Locate the cell with the specified text and output its [X, Y] center coordinate. 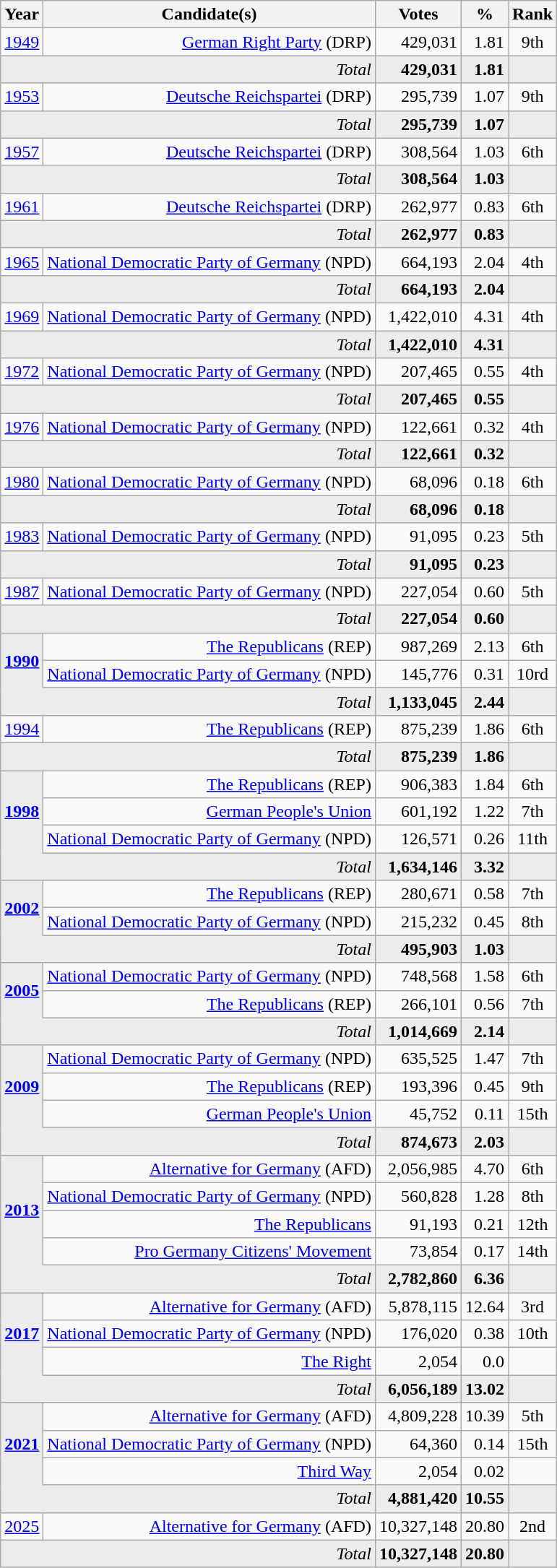
10th [533, 1334]
1949 [22, 42]
874,673 [418, 1141]
12th [533, 1224]
2,056,985 [418, 1169]
13.02 [484, 1389]
193,396 [418, 1086]
5,878,115 [418, 1307]
1,014,669 [418, 1031]
215,232 [418, 922]
1994 [22, 729]
1957 [22, 152]
0.56 [484, 1004]
2017 [22, 1334]
10rd [533, 674]
The Republicans [210, 1224]
6.36 [484, 1279]
4.70 [484, 1169]
1,133,045 [418, 701]
2.44 [484, 701]
73,854 [418, 1252]
0.26 [484, 839]
1998 [22, 811]
635,525 [418, 1059]
1.28 [484, 1196]
2.14 [484, 1031]
14th [533, 1252]
0.21 [484, 1224]
2009 [22, 1086]
987,269 [418, 646]
0.02 [484, 1471]
1987 [22, 592]
3.32 [484, 867]
1.84 [484, 784]
2.13 [484, 646]
1990 [22, 660]
4,881,420 [418, 1499]
10.39 [484, 1416]
0.38 [484, 1334]
12.64 [484, 1307]
0.0 [484, 1361]
0.31 [484, 674]
748,568 [418, 976]
906,383 [418, 784]
91,193 [418, 1224]
German Right Party (DRP) [210, 42]
2.03 [484, 1141]
0.14 [484, 1444]
4,809,228 [418, 1416]
Pro Germany Citizens' Movement [210, 1252]
2021 [22, 1444]
1980 [22, 482]
2025 [22, 1526]
10.55 [484, 1499]
1969 [22, 316]
1976 [22, 427]
1.58 [484, 976]
1.22 [484, 812]
0.17 [484, 1252]
126,571 [418, 839]
266,101 [418, 1004]
1961 [22, 207]
495,903 [418, 949]
64,360 [418, 1444]
3rd [533, 1307]
0.11 [484, 1114]
Year [22, 14]
176,020 [418, 1334]
1953 [22, 97]
1983 [22, 537]
Rank [533, 14]
Candidate(s) [210, 14]
2013 [22, 1210]
1.47 [484, 1059]
601,192 [418, 812]
Third Way [210, 1471]
1965 [22, 261]
11th [533, 839]
6,056,189 [418, 1389]
280,671 [418, 894]
2005 [22, 990]
Votes [418, 14]
2002 [22, 908]
2nd [533, 1526]
560,828 [418, 1196]
0.58 [484, 894]
2,782,860 [418, 1279]
145,776 [418, 674]
45,752 [418, 1114]
1972 [22, 372]
1,634,146 [418, 867]
% [484, 14]
The Right [210, 1361]
